From the cell containing the given text, extract its center point as (X, Y) coordinate. 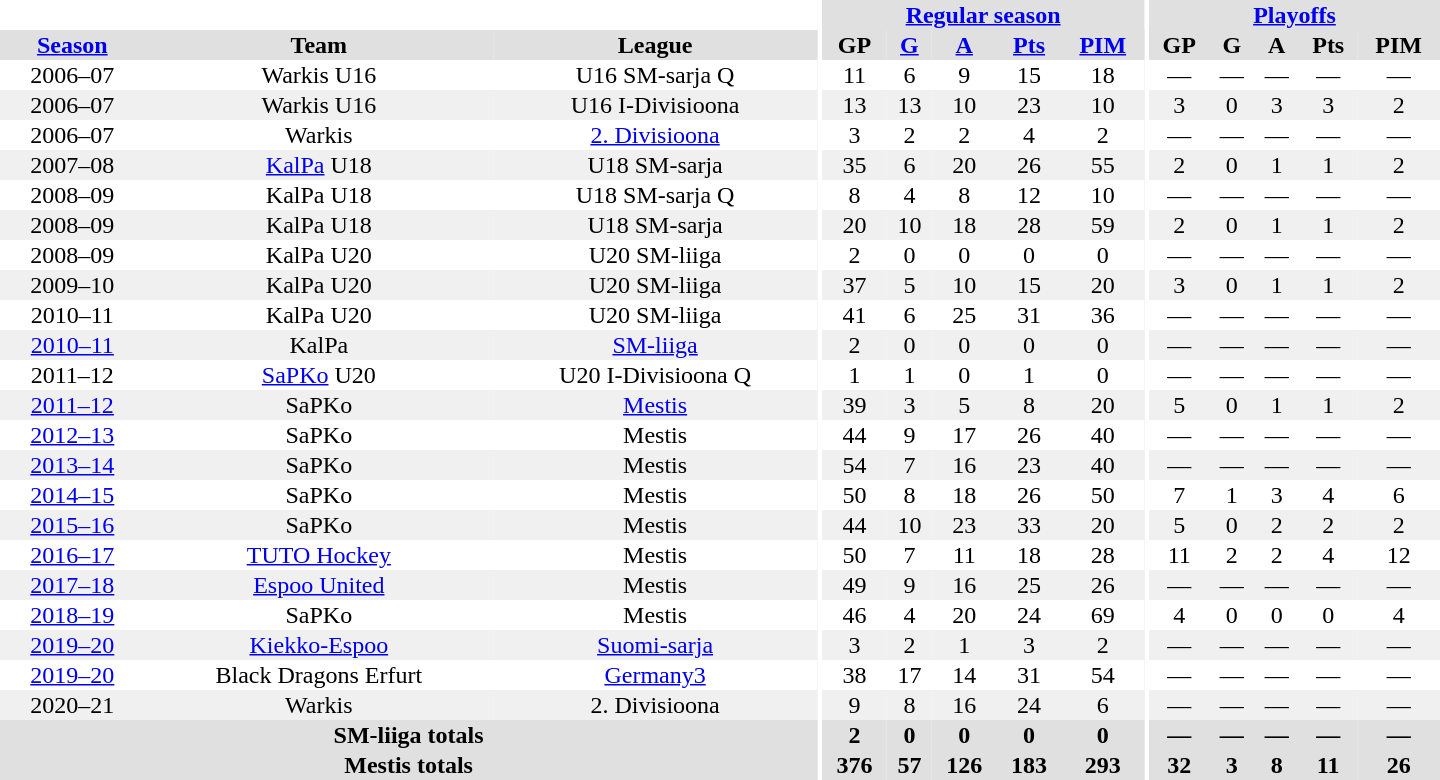
293 (1102, 765)
Playoffs (1294, 15)
Mestis totals (408, 765)
Espoo United (319, 585)
U20 I-Divisioona Q (655, 375)
League (655, 45)
Season (72, 45)
2018–19 (72, 615)
69 (1102, 615)
SM-liiga totals (408, 735)
2016–17 (72, 555)
55 (1102, 165)
U18 SM-sarja Q (655, 195)
Black Dragons Erfurt (319, 675)
KalPa (319, 345)
59 (1102, 225)
SaPKo U20 (319, 375)
Kiekko-Espoo (319, 645)
33 (1030, 525)
2020–21 (72, 705)
2012–13 (72, 435)
376 (854, 765)
49 (854, 585)
41 (854, 315)
32 (1179, 765)
2009–10 (72, 285)
2015–16 (72, 525)
2017–18 (72, 585)
Team (319, 45)
57 (910, 765)
39 (854, 405)
126 (964, 765)
U16 I-Divisioona (655, 105)
183 (1030, 765)
35 (854, 165)
U16 SM-sarja Q (655, 75)
14 (964, 675)
2013–14 (72, 465)
36 (1102, 315)
38 (854, 675)
46 (854, 615)
37 (854, 285)
SM-liiga (655, 345)
2007–08 (72, 165)
2014–15 (72, 495)
Suomi-sarja (655, 645)
Regular season (983, 15)
Germany3 (655, 675)
TUTO Hockey (319, 555)
